Locate the cell with the specified text and output its (X, Y) center coordinate. 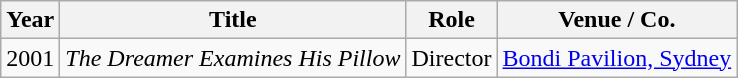
Bondi Pavilion, Sydney (617, 58)
2001 (30, 58)
The Dreamer Examines His Pillow (233, 58)
Year (30, 20)
Title (233, 20)
Director (452, 58)
Venue / Co. (617, 20)
Role (452, 20)
